Output the (x, y) coordinate of the center of the cell containing the given text.  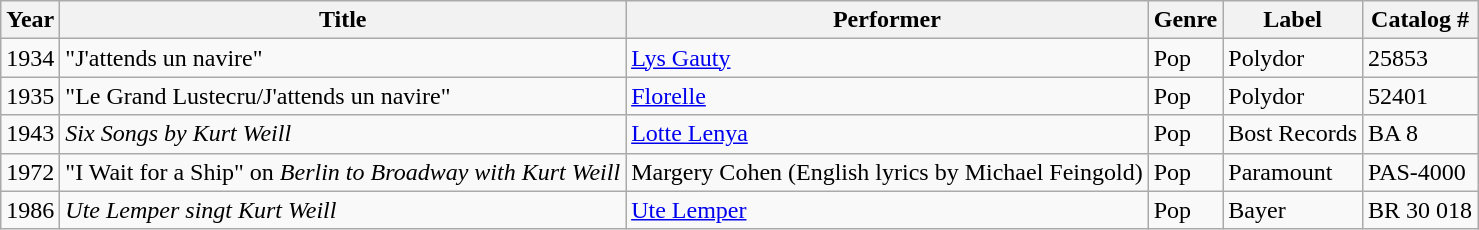
1934 (30, 58)
Lys Gauty (888, 58)
Margery Cohen (English lyrics by Michael Feingold) (888, 172)
25853 (1420, 58)
"Le Grand Lustecru/J'attends un navire" (343, 96)
52401 (1420, 96)
BR 30 018 (1420, 210)
Title (343, 20)
"J'attends un navire" (343, 58)
Label (1293, 20)
Paramount (1293, 172)
PAS-4000 (1420, 172)
1972 (30, 172)
"I Wait for a Ship" on Berlin to Broadway with Kurt Weill (343, 172)
Genre (1186, 20)
Bost Records (1293, 134)
1986 (30, 210)
Ute Lemper (888, 210)
Ute Lemper singt Kurt Weill (343, 210)
1943 (30, 134)
Performer (888, 20)
1935 (30, 96)
Florelle (888, 96)
Lotte Lenya (888, 134)
Six Songs by Kurt Weill (343, 134)
Bayer (1293, 210)
Year (30, 20)
Catalog # (1420, 20)
BA 8 (1420, 134)
